Extract the (X, Y) coordinate from the center of the cell holding the provided text.  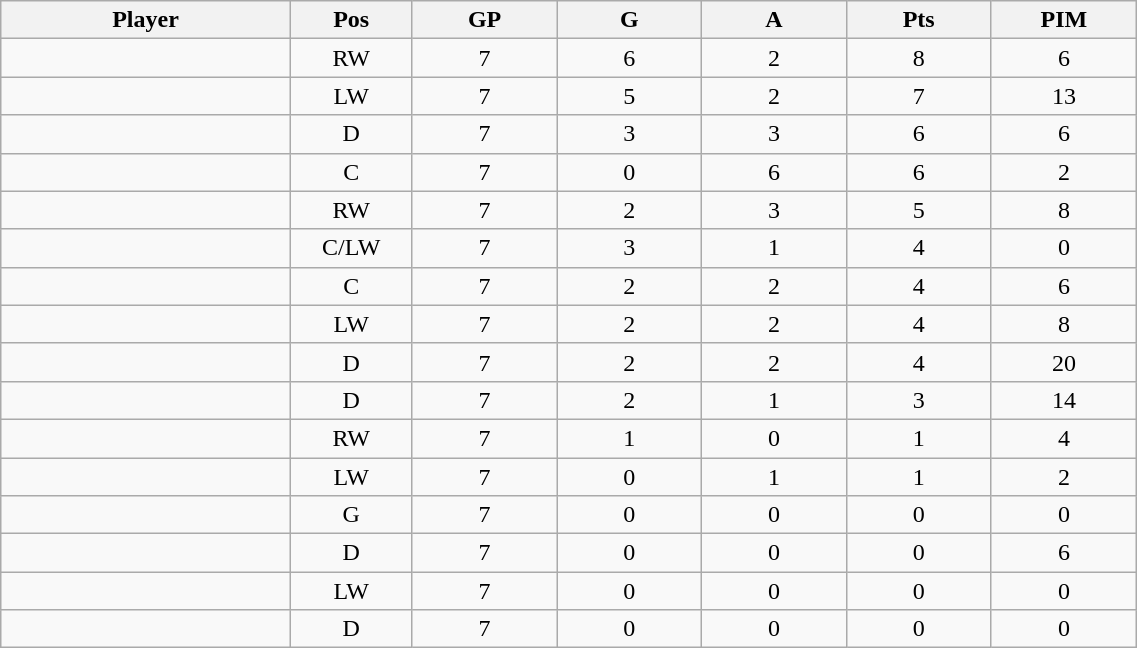
C/LW (351, 248)
A (774, 20)
13 (1064, 96)
Player (146, 20)
PIM (1064, 20)
20 (1064, 362)
Pts (918, 20)
Pos (351, 20)
GP (484, 20)
14 (1064, 400)
